Provide the (x, y) coordinate of the cell's center where the given text is located.  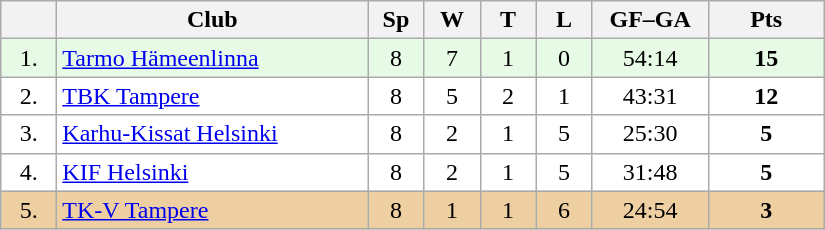
GF–GA (650, 20)
2. (29, 96)
54:14 (650, 58)
15 (766, 58)
25:30 (650, 134)
7 (452, 58)
24:54 (650, 210)
0 (564, 58)
TK-V Tampere (212, 210)
Tarmo Hämeenlinna (212, 58)
Sp (396, 20)
3 (766, 210)
12 (766, 96)
1. (29, 58)
6 (564, 210)
Karhu-Kissat Helsinki (212, 134)
W (452, 20)
3. (29, 134)
4. (29, 172)
5. (29, 210)
Club (212, 20)
T (508, 20)
L (564, 20)
KIF Helsinki (212, 172)
43:31 (650, 96)
31:48 (650, 172)
TBK Tampere (212, 96)
Pts (766, 20)
